Find where the given text appears and provide that cell's center as [X, Y] coordinate. 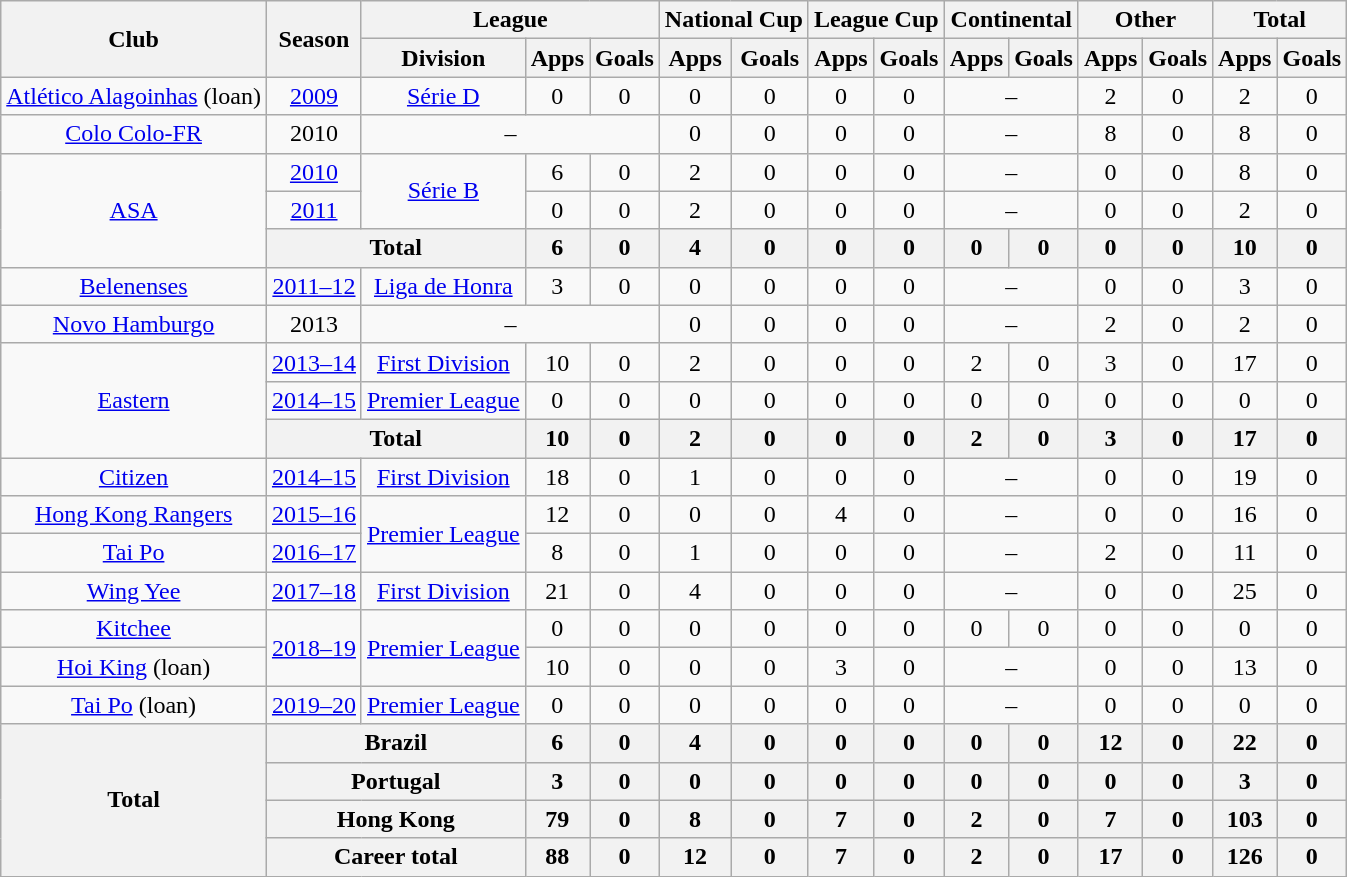
Belenenses [134, 286]
Division [443, 58]
Novo Hamburgo [134, 324]
2013–14 [314, 362]
2009 [314, 96]
2011–12 [314, 286]
ASA [134, 210]
2013 [314, 324]
126 [1245, 857]
Eastern [134, 400]
22 [1245, 743]
League Cup [876, 20]
2016–17 [314, 553]
2018–19 [314, 648]
25 [1245, 591]
13 [1245, 667]
Atlético Alagoinhas (loan) [134, 96]
Continental [1011, 20]
Wing Yee [134, 591]
Portugal [396, 781]
2017–18 [314, 591]
Kitchee [134, 629]
Liga de Honra [443, 286]
103 [1245, 819]
19 [1245, 477]
Hong Kong Rangers [134, 515]
Career total [396, 857]
88 [557, 857]
Brazil [396, 743]
2015–16 [314, 515]
Club [134, 39]
11 [1245, 553]
79 [557, 819]
National Cup [734, 20]
2011 [314, 210]
Season [314, 39]
Série B [443, 191]
Other [1145, 20]
Citizen [134, 477]
Série D [443, 96]
18 [557, 477]
21 [557, 591]
2019–20 [314, 705]
Hong Kong [396, 819]
Hoi King (loan) [134, 667]
Tai Po (loan) [134, 705]
League [510, 20]
Tai Po [134, 553]
Colo Colo-FR [134, 134]
16 [1245, 515]
